Find where the given text appears and provide that cell's center as (x, y) coordinate. 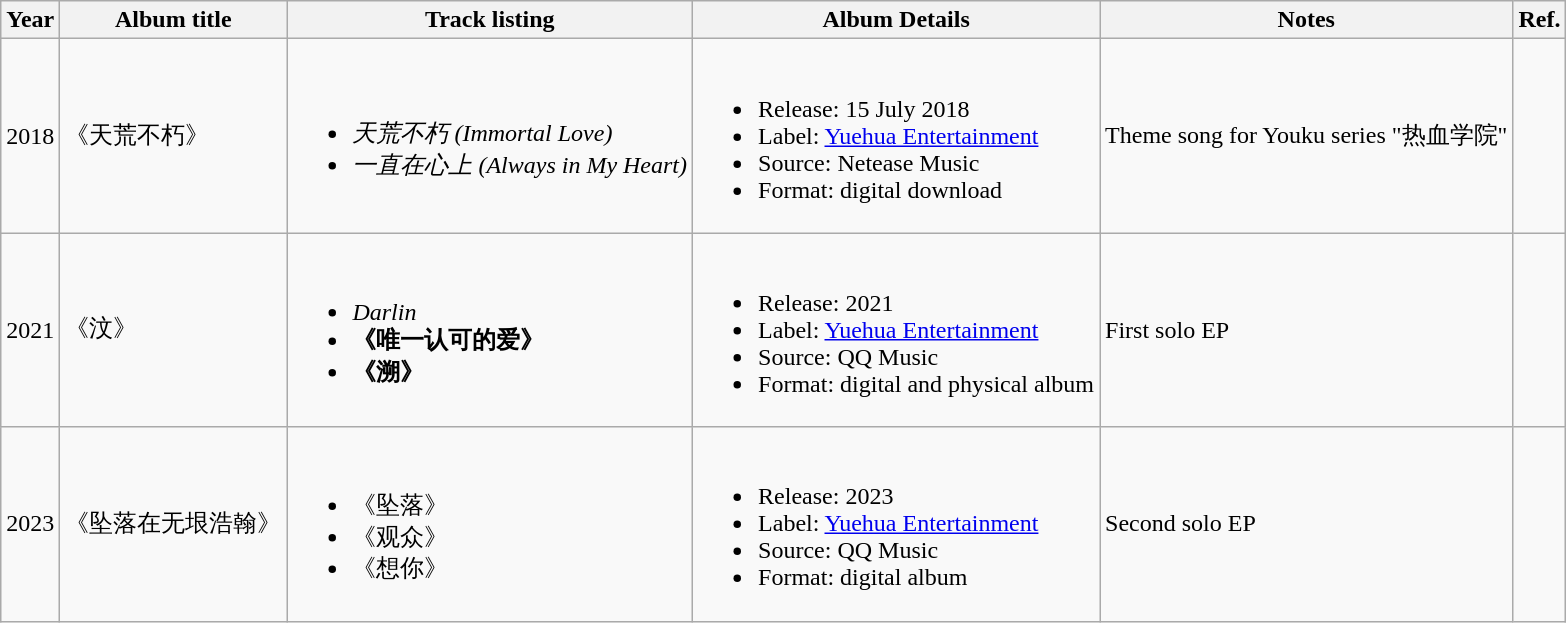
《坠落》《观众》《想你》 (490, 524)
Release: 2023Label: Yuehua EntertainmentSource: QQ MusicFormat: digital album (896, 524)
Track listing (490, 20)
Year (30, 20)
First solo EP (1306, 330)
Notes (1306, 20)
Darlin《唯一认可的爱》《溯》 (490, 330)
Second solo EP (1306, 524)
天荒不朽 (Immortal Love)一直在心上 (Always in My Heart) (490, 136)
《汶》 (174, 330)
Album Details (896, 20)
Ref. (1540, 20)
Theme song for Youku series "热血学院" (1306, 136)
《天荒不朽》 (174, 136)
Release: 15 July 2018Label: Yuehua EntertainmentSource: Netease MusicFormat: digital download (896, 136)
Release: 2021Label: Yuehua EntertainmentSource: QQ MusicFormat: digital and physical album (896, 330)
2023 (30, 524)
《坠落在无垠浩翰》 (174, 524)
Album title (174, 20)
2018 (30, 136)
2021 (30, 330)
